From the cell containing the given text, extract its center point as [x, y] coordinate. 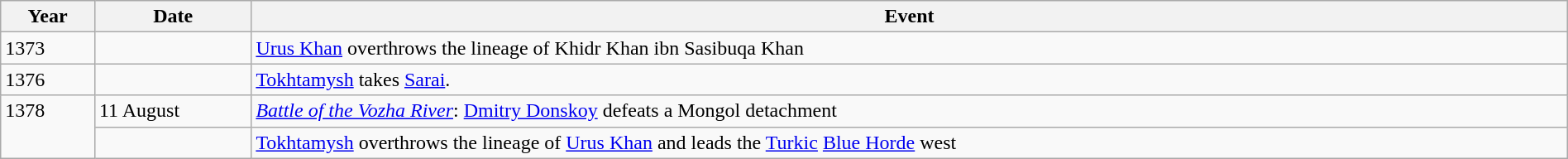
1376 [48, 79]
Tokhtamysh takes Sarai. [910, 79]
Tokhtamysh overthrows the lineage of Urus Khan and leads the Turkic Blue Horde west [910, 142]
Event [910, 17]
1373 [48, 48]
Date [172, 17]
Urus Khan overthrows the lineage of Khidr Khan ibn Sasibuqa Khan [910, 48]
11 August [172, 111]
Battle of the Vozha River: Dmitry Donskoy defeats a Mongol detachment [910, 111]
1378 [48, 127]
Year [48, 17]
